Return (x, y) of the center of cell containing provided text 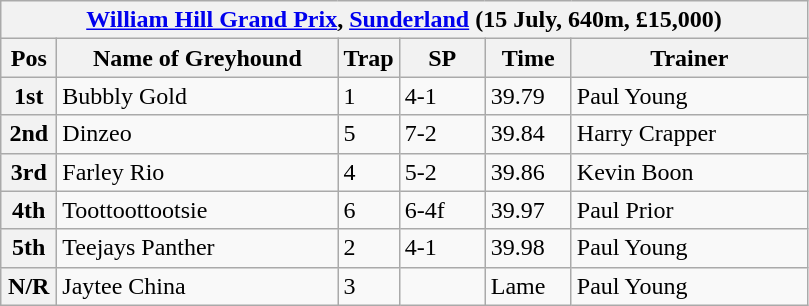
39.97 (528, 210)
39.86 (528, 172)
6-4f (442, 210)
7-2 (442, 134)
2 (368, 248)
Trap (368, 58)
Trainer (689, 58)
Pos (29, 58)
39.98 (528, 248)
Harry Crapper (689, 134)
Paul Prior (689, 210)
Dinzeo (198, 134)
39.79 (528, 96)
Time (528, 58)
Teejays Panther (198, 248)
1 (368, 96)
William Hill Grand Prix, Sunderland (15 July, 640m, £15,000) (404, 20)
Toottoottootsie (198, 210)
2nd (29, 134)
39.84 (528, 134)
5-2 (442, 172)
4 (368, 172)
3rd (29, 172)
6 (368, 210)
SP (442, 58)
5th (29, 248)
4th (29, 210)
3 (368, 286)
Jaytee China (198, 286)
Bubbly Gold (198, 96)
1st (29, 96)
Farley Rio (198, 172)
Lame (528, 286)
N/R (29, 286)
5 (368, 134)
Name of Greyhound (198, 58)
Kevin Boon (689, 172)
